Detect which cell encompasses the target text, then output its [x, y] center coordinate. 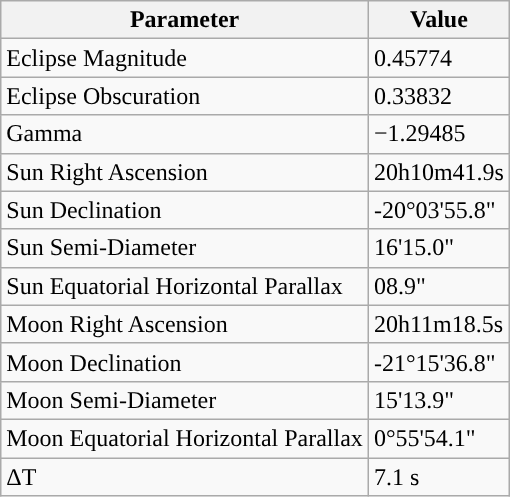
ΔT [185, 477]
0°55'54.1" [438, 438]
20h10m41.9s [438, 172]
Moon Equatorial Horizontal Parallax [185, 438]
7.1 s [438, 477]
Moon Semi-Diameter [185, 400]
16'15.0" [438, 248]
Parameter [185, 20]
Sun Right Ascension [185, 172]
-20°03'55.8" [438, 210]
Sun Declination [185, 210]
0.33832 [438, 96]
Sun Equatorial Horizontal Parallax [185, 286]
Sun Semi-Diameter [185, 248]
20h11m18.5s [438, 324]
-21°15'36.8" [438, 362]
08.9" [438, 286]
Eclipse Magnitude [185, 58]
Value [438, 20]
−1.29485 [438, 134]
0.45774 [438, 58]
Moon Declination [185, 362]
Eclipse Obscuration [185, 96]
15'13.9" [438, 400]
Moon Right Ascension [185, 324]
Gamma [185, 134]
